Detect which cell encompasses the target text, then output its [x, y] center coordinate. 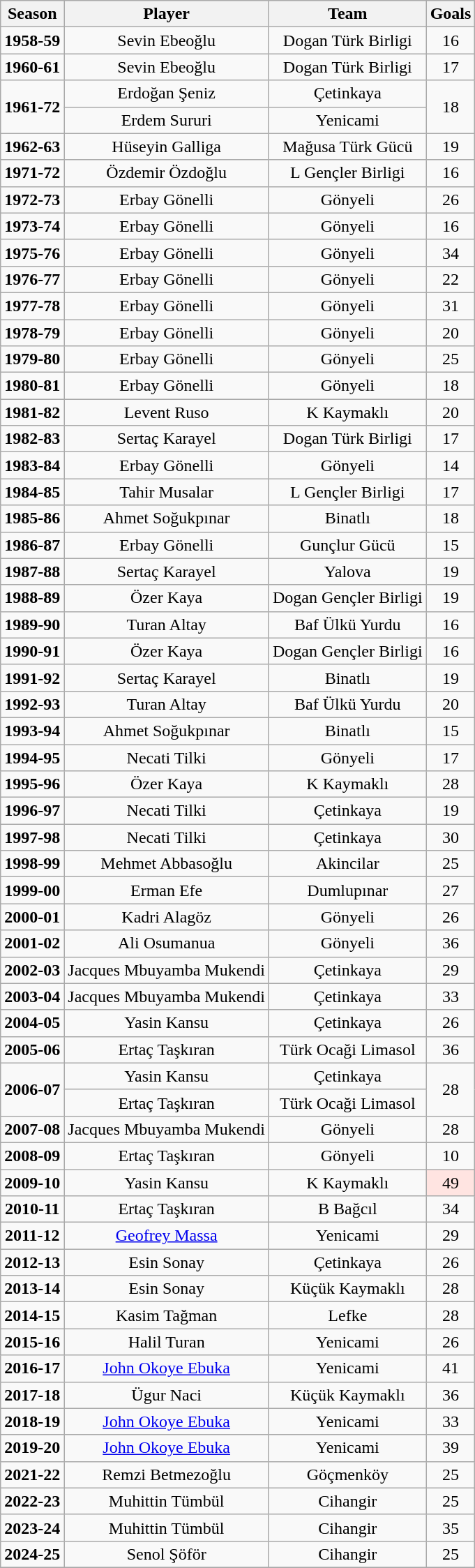
10 [451, 1156]
1958-59 [32, 40]
1962-63 [32, 147]
Season [32, 14]
1992-93 [32, 704]
1982-83 [32, 439]
1980-81 [32, 386]
1994-95 [32, 757]
Yalova [347, 572]
2001-02 [32, 943]
39 [451, 1448]
2009-10 [32, 1183]
Goals [451, 14]
2007-08 [32, 1129]
2004-05 [32, 1023]
35 [451, 1528]
Levent Ruso [167, 412]
1987-88 [32, 572]
1998-99 [32, 864]
Hüseyin Galliga [167, 147]
2024-25 [32, 1554]
Özdemir Özdoğlu [167, 173]
1996-97 [32, 811]
1991-92 [32, 678]
2016-17 [32, 1368]
1993-94 [32, 731]
22 [451, 279]
49 [451, 1183]
1960-61 [32, 67]
Kasim Tağman [167, 1315]
14 [451, 465]
2000-01 [32, 917]
Team [347, 14]
Erman Efe [167, 890]
Player [167, 14]
2018-19 [32, 1421]
1972-73 [32, 200]
Gunçlur Gücü [347, 545]
2013-14 [32, 1289]
2019-20 [32, 1448]
1983-84 [32, 465]
2005-06 [32, 1050]
1984-85 [32, 492]
2003-04 [32, 996]
2011-12 [32, 1236]
41 [451, 1368]
Mehmet Abbasoğlu [167, 864]
Dumlupınar [347, 890]
2023-24 [32, 1528]
2017-18 [32, 1395]
2006-07 [32, 1089]
1978-79 [32, 333]
1997-98 [32, 837]
2008-09 [32, 1156]
1989-90 [32, 625]
Akincilar [347, 864]
Erdoğan Şeniz [167, 94]
Senol Şöför [167, 1554]
1961-72 [32, 107]
2010-11 [32, 1209]
2022-23 [32, 1501]
Tahir Musalar [167, 492]
Ügur Naci [167, 1395]
Geofrey Massa [167, 1236]
Mağusa Türk Gücü [347, 147]
2002-03 [32, 970]
1985-86 [32, 518]
2021-22 [32, 1474]
1999-00 [32, 890]
1971-72 [32, 173]
Remzi Betmezoğlu [167, 1474]
Erdem Sururi [167, 120]
B Bağcıl [347, 1209]
27 [451, 890]
1990-91 [32, 651]
1977-78 [32, 306]
1988-89 [32, 598]
30 [451, 837]
Göçmenköy [347, 1474]
2014-15 [32, 1315]
Halil Turan [167, 1342]
1976-77 [32, 279]
31 [451, 306]
1995-96 [32, 784]
2012-13 [32, 1262]
1986-87 [32, 545]
Ali Osumanua [167, 943]
1973-74 [32, 226]
1981-82 [32, 412]
Kadri Alagöz [167, 917]
2015-16 [32, 1342]
1979-80 [32, 359]
1975-76 [32, 253]
Lefke [347, 1315]
